Identify which cell holds the provided text, then report its [X, Y] central coordinate. 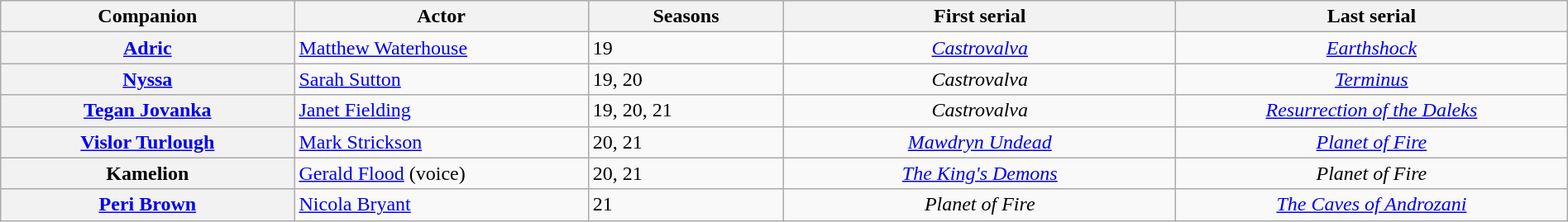
First serial [980, 17]
Earthshock [1372, 48]
Vislor Turlough [147, 142]
The King's Demons [980, 173]
19 [686, 48]
Actor [442, 17]
Kamelion [147, 173]
Adric [147, 48]
21 [686, 205]
Sarah Sutton [442, 79]
Mawdryn Undead [980, 142]
19, 20, 21 [686, 111]
Nyssa [147, 79]
Mark Strickson [442, 142]
Resurrection of the Daleks [1372, 111]
Nicola Bryant [442, 205]
Last serial [1372, 17]
Seasons [686, 17]
Peri Brown [147, 205]
Tegan Jovanka [147, 111]
Gerald Flood (voice) [442, 173]
Matthew Waterhouse [442, 48]
Companion [147, 17]
Janet Fielding [442, 111]
19, 20 [686, 79]
The Caves of Androzani [1372, 205]
Terminus [1372, 79]
